Capture the cell that displays the provided text and extract its (X, Y) central coordinate. 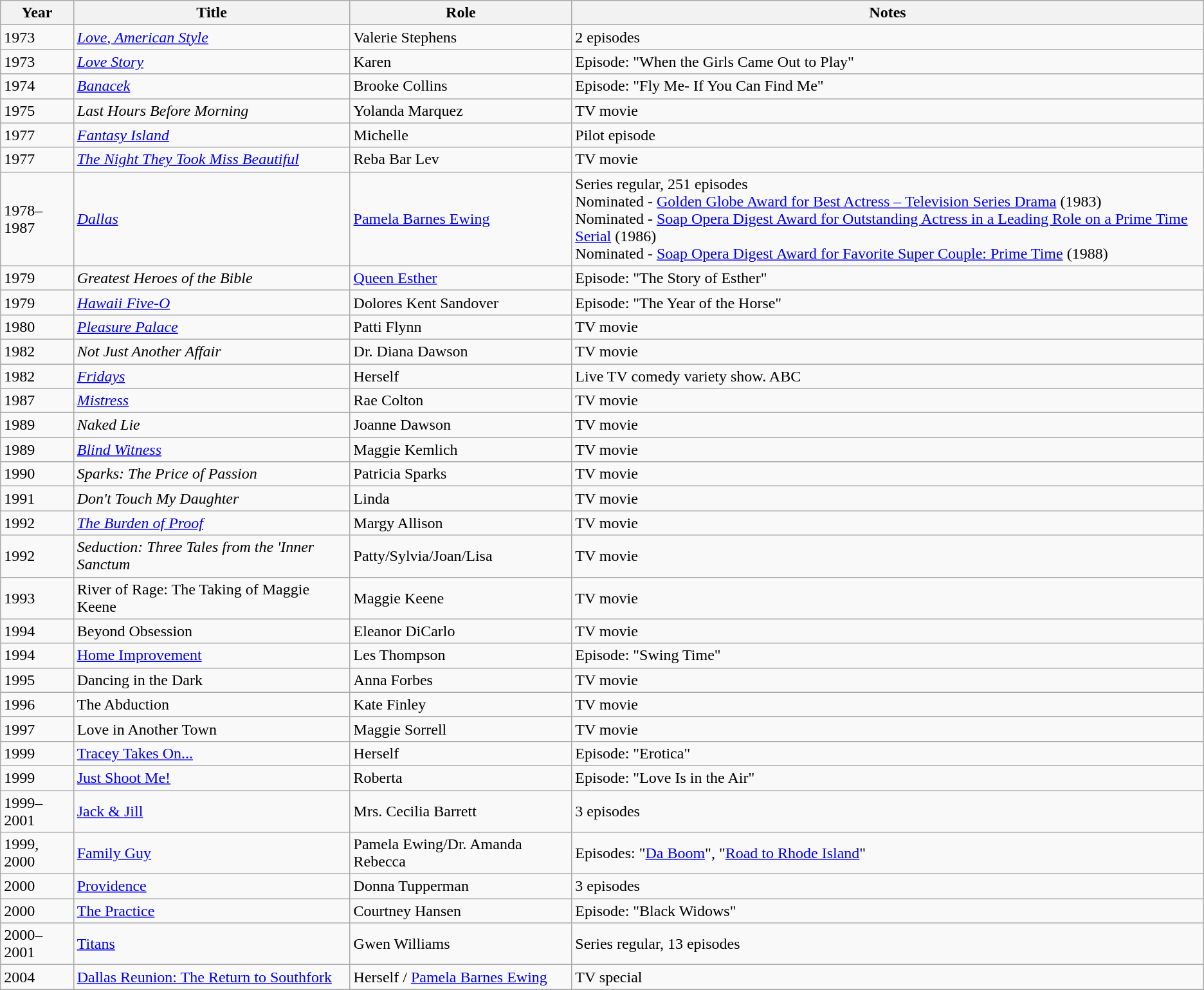
The Burden of Proof (212, 523)
Donna Tupperman (461, 886)
Episode: "The Year of the Horse" (888, 302)
Patti Flynn (461, 327)
Mistress (212, 401)
Home Improvement (212, 655)
Pamela Barnes Ewing (461, 219)
1987 (37, 401)
Maggie Keene (461, 598)
1990 (37, 474)
Episode: "Swing Time" (888, 655)
Maggie Kemlich (461, 450)
Herself / Pamela Barnes Ewing (461, 977)
Kate Finley (461, 704)
1997 (37, 729)
Not Just Another Affair (212, 351)
Love, American Style (212, 37)
Naked Lie (212, 425)
Dallas Reunion: The Return to Southfork (212, 977)
Maggie Sorrell (461, 729)
Beyond Obsession (212, 631)
Pamela Ewing/Dr. Amanda Rebecca (461, 853)
Greatest Heroes of the Bible (212, 278)
1996 (37, 704)
Jack & Jill (212, 811)
Brooke Collins (461, 86)
Hawaii Five-O (212, 302)
2004 (37, 977)
Rae Colton (461, 401)
Family Guy (212, 853)
The Night They Took Miss Beautiful (212, 160)
Eleanor DiCarlo (461, 631)
Karen (461, 62)
Dolores Kent Sandover (461, 302)
Roberta (461, 778)
Episode: "Black Widows" (888, 911)
Providence (212, 886)
2 episodes (888, 37)
Reba Bar Lev (461, 160)
Titans (212, 944)
Seduction: Three Tales from the 'Inner Sanctum (212, 556)
1993 (37, 598)
1991 (37, 499)
1995 (37, 680)
Mrs. Cecilia Barrett (461, 811)
The Practice (212, 911)
Queen Esther (461, 278)
Fantasy Island (212, 135)
Linda (461, 499)
1980 (37, 327)
The Abduction (212, 704)
Episode: "The Story of Esther" (888, 278)
Les Thompson (461, 655)
Dancing in the Dark (212, 680)
Don't Touch My Daughter (212, 499)
Year (37, 13)
Anna Forbes (461, 680)
Love in Another Town (212, 729)
Banacek (212, 86)
Fridays (212, 376)
Valerie Stephens (461, 37)
Title (212, 13)
Role (461, 13)
Just Shoot Me! (212, 778)
Episode: "When the Girls Came Out to Play" (888, 62)
1999, 2000 (37, 853)
Dallas (212, 219)
1978–1987 (37, 219)
Blind Witness (212, 450)
Episode: "Fly Me- If You Can Find Me" (888, 86)
Love Story (212, 62)
Pilot episode (888, 135)
Series regular, 13 episodes (888, 944)
Michelle (461, 135)
TV special (888, 977)
2000–2001 (37, 944)
Episodes: "Da Boom", "Road to Rhode Island" (888, 853)
Pleasure Palace (212, 327)
1999–2001 (37, 811)
Yolanda Marquez (461, 111)
Notes (888, 13)
Last Hours Before Morning (212, 111)
Dr. Diana Dawson (461, 351)
Joanne Dawson (461, 425)
Margy Allison (461, 523)
Episode: "Love Is in the Air" (888, 778)
Tracey Takes On... (212, 753)
Patricia Sparks (461, 474)
River of Rage: The Taking of Maggie Keene (212, 598)
Episode: "Erotica" (888, 753)
Live TV comedy variety show. ABC (888, 376)
1974 (37, 86)
Gwen Williams (461, 944)
1975 (37, 111)
Patty/Sylvia/Joan/Lisa (461, 556)
Sparks: The Price of Passion (212, 474)
Courtney Hansen (461, 911)
